Find where the given text appears and provide that cell's center as [x, y] coordinate. 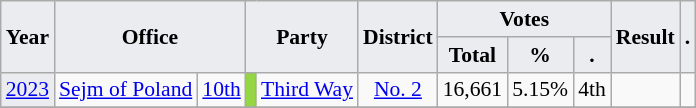
No. 2 [398, 90]
Sejm of Poland [126, 90]
4th [592, 90]
Votes [524, 19]
Office [150, 36]
10th [222, 90]
16,661 [472, 90]
Total [472, 55]
2023 [28, 90]
Result [646, 36]
% [540, 55]
Year [28, 36]
5.15% [540, 90]
Third Way [307, 90]
Party [302, 36]
District [398, 36]
